Identify which cell holds the provided text, then report its (X, Y) central coordinate. 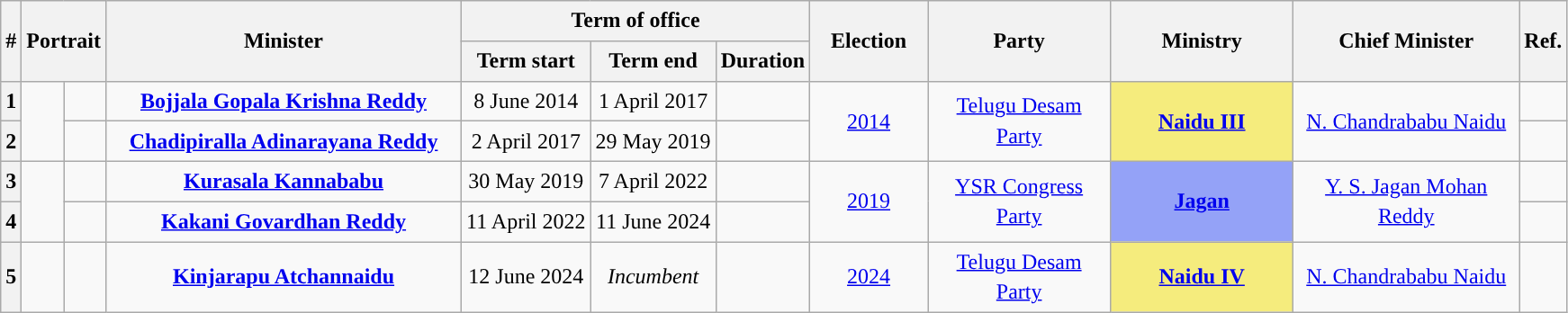
1 (11, 101)
2014 (870, 121)
1 April 2017 (653, 101)
Portrait (64, 41)
Bojjala Gopala Krishna Reddy (283, 101)
Duration (762, 61)
12 June 2024 (527, 277)
Jagan (1203, 201)
Kinjarapu Atchannaidu (283, 277)
YSR Congress Party (1019, 201)
5 (11, 277)
Chief Minister (1406, 41)
Term start (527, 61)
11 June 2024 (653, 221)
30 May 2019 (527, 182)
Ministry (1203, 41)
Y. S. Jagan Mohan Reddy (1406, 201)
8 June 2014 (527, 101)
Chadipiralla Adinarayana Reddy (283, 142)
Kakani Govardhan Reddy (283, 221)
Minister (283, 41)
2019 (870, 201)
2 (11, 142)
2024 (870, 277)
Election (870, 41)
Kurasala Kannababu (283, 182)
Naidu III (1203, 121)
11 April 2022 (527, 221)
4 (11, 221)
7 April 2022 (653, 182)
2 April 2017 (527, 142)
Term end (653, 61)
3 (11, 182)
Ref. (1543, 41)
Naidu IV (1203, 277)
Party (1019, 41)
# (11, 41)
Term of office (635, 22)
Incumbent (653, 277)
29 May 2019 (653, 142)
